Capture the cell that displays the provided text and extract its (X, Y) central coordinate. 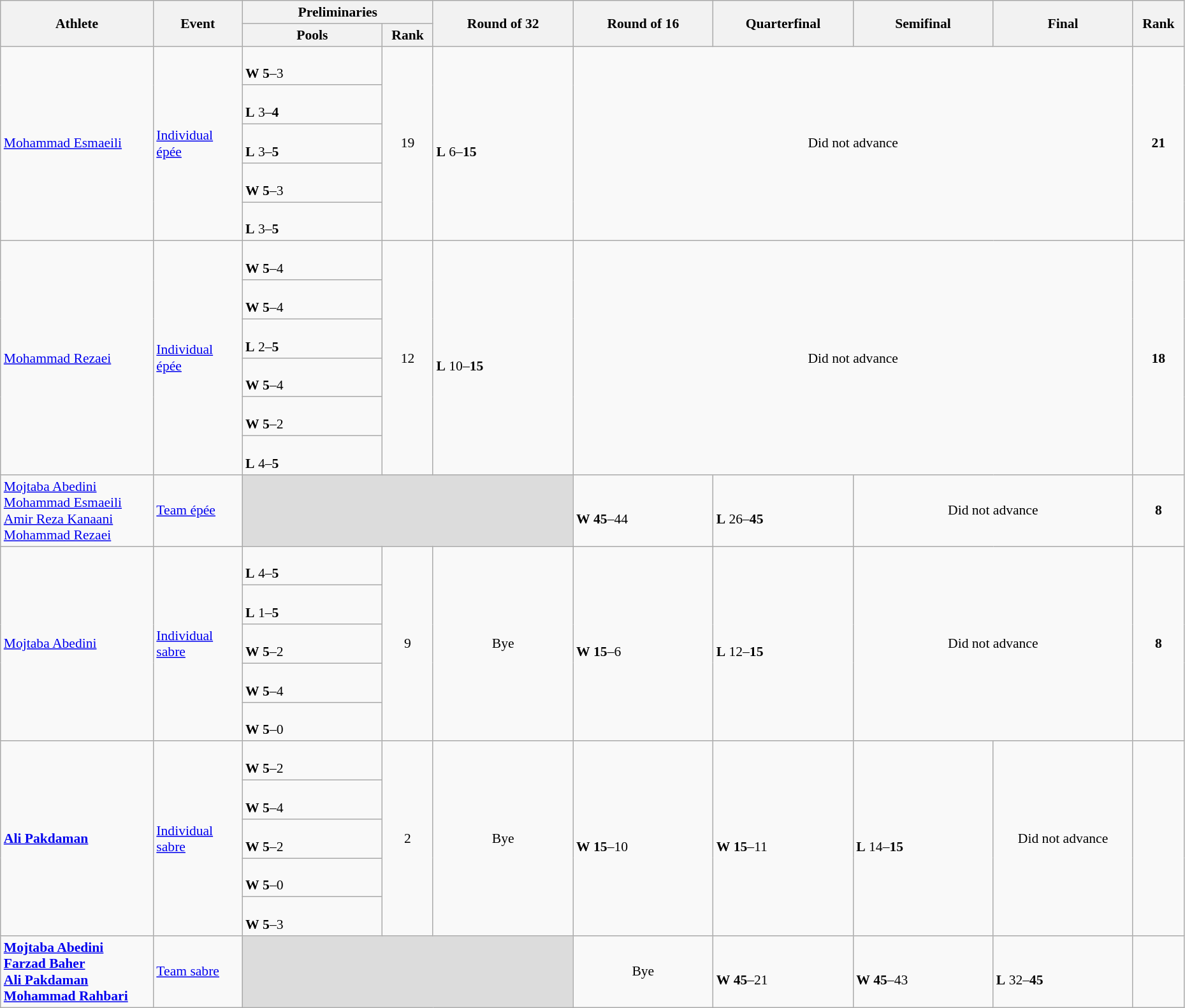
Ali Pakdaman (77, 839)
W 15–11 (783, 839)
L 26–45 (783, 511)
L 1–5 (312, 604)
L 10–15 (503, 358)
L 12–15 (783, 644)
Semifinal (923, 23)
18 (1158, 358)
W 15–10 (643, 839)
12 (408, 358)
Round of 32 (503, 23)
L 6–15 (503, 143)
Mohammad Esmaeili (77, 143)
L 2–5 (312, 338)
W 45–44 (643, 511)
L 14–15 (923, 839)
Mohammad Rezaei (77, 358)
L 3–4 (312, 105)
W 45–43 (923, 972)
21 (1158, 143)
Mojtaba AbediniFarzad BaherAli PakdamanMohammad Rahbari (77, 972)
Athlete (77, 23)
Mojtaba AbediniMohammad EsmaeiliAmir Reza KanaaniMohammad Rezaei (77, 511)
Quarterfinal (783, 23)
Final (1063, 23)
Preliminaries (338, 12)
Team sabre (198, 972)
9 (408, 644)
W 15–6 (643, 644)
Team épée (198, 511)
Round of 16 (643, 23)
Event (198, 23)
W 45–21 (783, 972)
Pools (312, 35)
19 (408, 143)
2 (408, 839)
L 32–45 (1063, 972)
Mojtaba Abedini (77, 644)
